Provide the (x, y) coordinate of the cell's center where the given text is located.  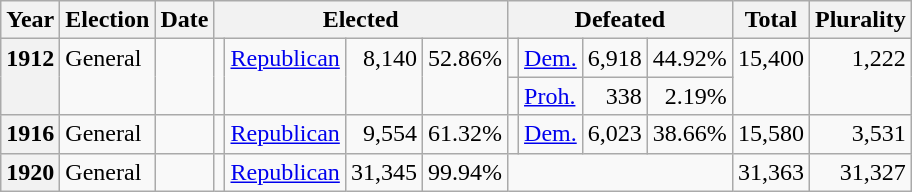
38.66% (690, 134)
15,400 (770, 77)
Year (30, 20)
61.32% (464, 134)
9,554 (384, 134)
1,222 (860, 77)
Election (108, 20)
6,023 (614, 134)
Elected (361, 20)
52.86% (464, 77)
31,363 (770, 172)
6,918 (614, 58)
Date (184, 20)
8,140 (384, 77)
99.94% (464, 172)
31,327 (860, 172)
3,531 (860, 134)
Total (770, 20)
1920 (30, 172)
Proh. (551, 96)
338 (614, 96)
44.92% (690, 58)
Defeated (620, 20)
Plurality (860, 20)
1912 (30, 77)
15,580 (770, 134)
31,345 (384, 172)
1916 (30, 134)
2.19% (690, 96)
